Pinpoint the cell where the given text exists, returning its (x, y) midpoint coordinate. 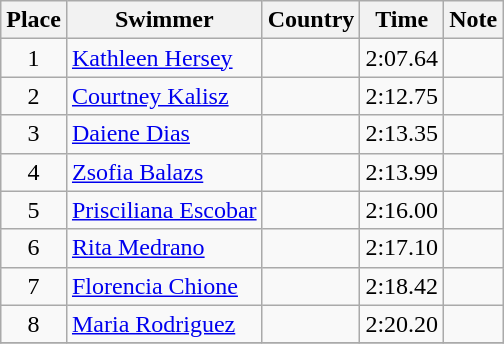
6 (34, 248)
Rita Medrano (164, 248)
7 (34, 286)
2:18.42 (402, 286)
Florencia Chione (164, 286)
Note (474, 20)
Maria Rodriguez (164, 324)
Kathleen Hersey (164, 58)
2:13.35 (402, 134)
Time (402, 20)
2:12.75 (402, 96)
Daiene Dias (164, 134)
Prisciliana Escobar (164, 210)
3 (34, 134)
Country (311, 20)
2 (34, 96)
Place (34, 20)
Swimmer (164, 20)
Zsofia Balazs (164, 172)
2:13.99 (402, 172)
2:17.10 (402, 248)
2:20.20 (402, 324)
4 (34, 172)
2:16.00 (402, 210)
Courtney Kalisz (164, 96)
5 (34, 210)
1 (34, 58)
8 (34, 324)
2:07.64 (402, 58)
